Search for the cell housing the specified text and yield its [x, y] center coordinate. 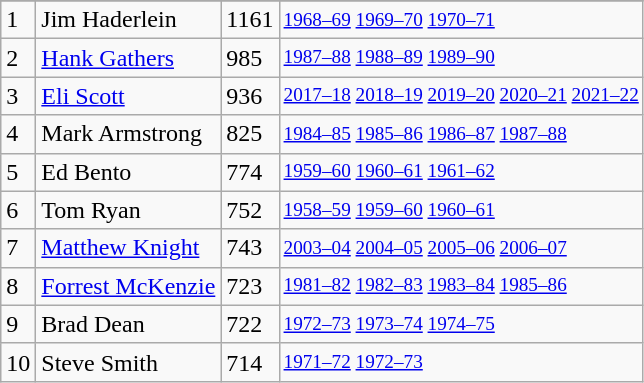
1972–73 1973–74 1974–75 [461, 324]
714 [250, 362]
1959–60 1960–61 1961–62 [461, 172]
Steve Smith [128, 362]
743 [250, 248]
1 [18, 20]
723 [250, 286]
4 [18, 134]
1971–72 1972–73 [461, 362]
8 [18, 286]
Forrest McKenzie [128, 286]
10 [18, 362]
Jim Haderlein [128, 20]
825 [250, 134]
7 [18, 248]
Brad Dean [128, 324]
6 [18, 210]
1987–88 1988–89 1989–90 [461, 58]
2017–18 2018–19 2019–20 2020–21 2021–22 [461, 96]
985 [250, 58]
752 [250, 210]
2 [18, 58]
Ed Bento [128, 172]
Matthew Knight [128, 248]
3 [18, 96]
936 [250, 96]
9 [18, 324]
1984–85 1985–86 1986–87 1987–88 [461, 134]
Hank Gathers [128, 58]
5 [18, 172]
Eli Scott [128, 96]
722 [250, 324]
1161 [250, 20]
1981–82 1982–83 1983–84 1985–86 [461, 286]
2003–04 2004–05 2005–06 2006–07 [461, 248]
774 [250, 172]
Tom Ryan [128, 210]
1958–59 1959–60 1960–61 [461, 210]
1968–69 1969–70 1970–71 [461, 20]
Mark Armstrong [128, 134]
